Return (x, y) of the center of cell containing provided text 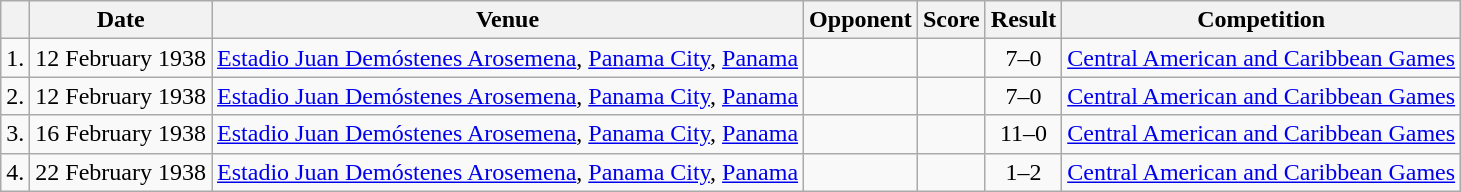
16 February 1938 (121, 134)
1. (16, 58)
1–2 (1023, 172)
Score (951, 20)
Opponent (861, 20)
Venue (508, 20)
11–0 (1023, 134)
Result (1023, 20)
22 February 1938 (121, 172)
Competition (1262, 20)
3. (16, 134)
4. (16, 172)
2. (16, 96)
Date (121, 20)
